Return [X, Y] of the center of cell containing provided text 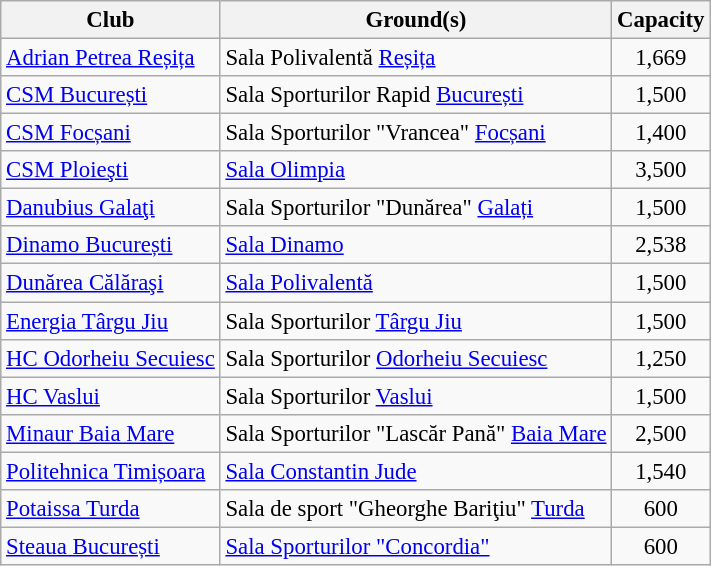
Potaissa Turda [110, 509]
Sala Sporturilor Târgu Jiu [416, 321]
2,538 [661, 245]
1,400 [661, 133]
CSM București [110, 95]
Minaur Baia Mare [110, 433]
Sala Sporturilor "Dunărea" Galați [416, 208]
Steaua București [110, 546]
HC Vaslui [110, 396]
Sala Sporturilor "Vrancea" Focșani [416, 133]
Sala Polivalentă Reșița [416, 58]
Sala Constantin Jude [416, 471]
Adrian Petrea Reșița [110, 58]
Sala Dinamo [416, 245]
Dinamo București [110, 245]
HC Odorheiu Secuiesc [110, 358]
1,250 [661, 358]
1,669 [661, 58]
Sala Sporturilor Rapid București [416, 95]
Sala Polivalentă [416, 283]
Danubius Galaţi [110, 208]
Sala de sport "Gheorghe Bariţiu" Turda [416, 509]
CSM Focșani [110, 133]
Sala Olimpia [416, 170]
Capacity [661, 20]
1,540 [661, 471]
3,500 [661, 170]
Sala Sporturilor Odorheiu Secuiesc [416, 358]
Club [110, 20]
Dunărea Călăraşi [110, 283]
Politehnica Timișoara [110, 471]
Sala Sporturilor Vaslui [416, 396]
2,500 [661, 433]
Ground(s) [416, 20]
CSM Ploieşti [110, 170]
Energia Târgu Jiu [110, 321]
Sala Sporturilor "Lascăr Pană" Baia Mare [416, 433]
Sala Sporturilor "Concordia" [416, 546]
